Return (X, Y) of the center of cell containing provided text 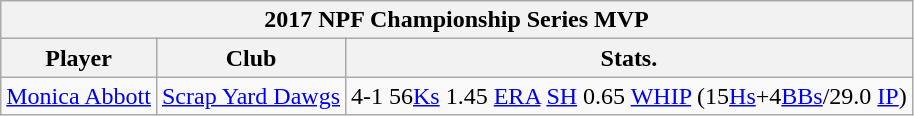
Stats. (630, 58)
Club (250, 58)
Monica Abbott (79, 96)
Player (79, 58)
2017 NPF Championship Series MVP (456, 20)
Scrap Yard Dawgs (250, 96)
4-1 56Ks 1.45 ERA SH 0.65 WHIP (15Hs+4BBs/29.0 IP) (630, 96)
